Search for the cell housing the specified text and yield its [x, y] center coordinate. 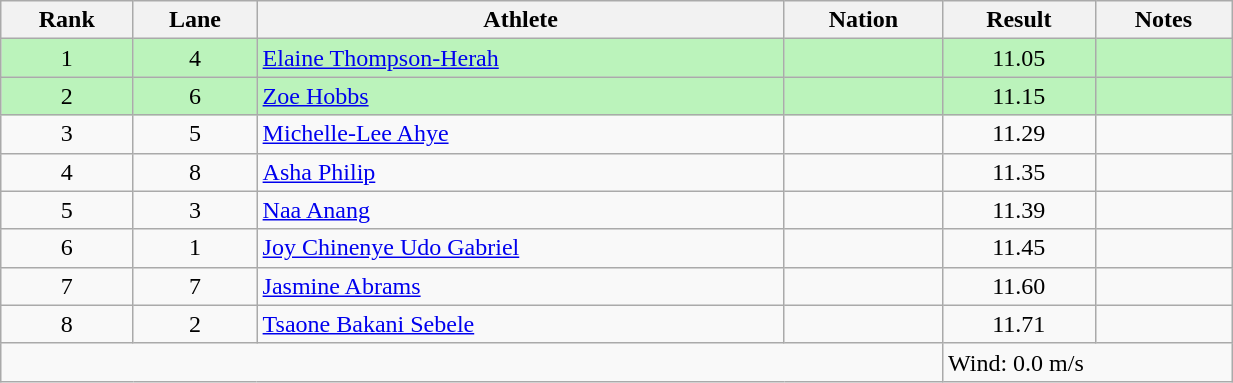
Joy Chinenye Udo Gabriel [520, 248]
Result [1019, 20]
11.29 [1019, 134]
Lane [195, 20]
Wind: 0.0 m/s [1088, 362]
Tsaone Bakani Sebele [520, 324]
11.05 [1019, 58]
11.60 [1019, 286]
Notes [1164, 20]
11.45 [1019, 248]
Jasmine Abrams [520, 286]
Rank [67, 20]
Nation [863, 20]
Elaine Thompson-Herah [520, 58]
11.71 [1019, 324]
Athlete [520, 20]
Asha Philip [520, 172]
Naa Anang [520, 210]
Zoe Hobbs [520, 96]
Michelle-Lee Ahye [520, 134]
11.15 [1019, 96]
11.35 [1019, 172]
11.39 [1019, 210]
